For the text-containing cell, return its midpoint in (X, Y) coordinate format. 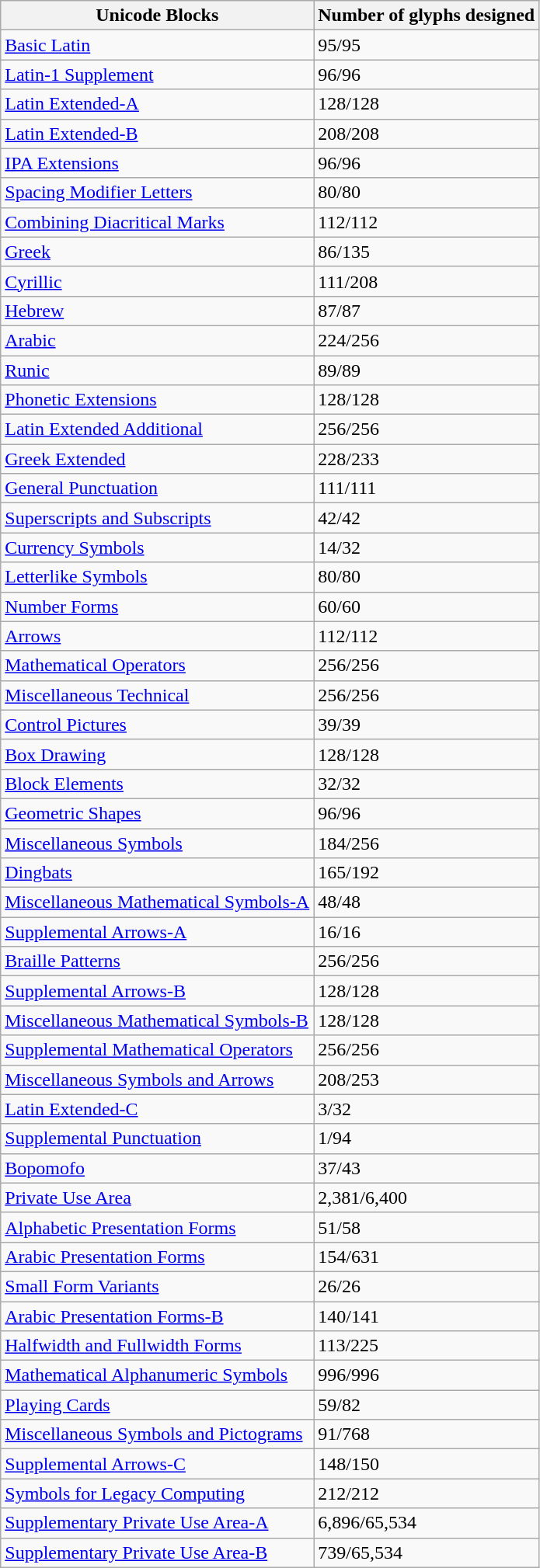
1/94 (427, 1139)
91/768 (427, 1434)
Miscellaneous Symbols and Arrows (157, 1080)
Alphabetic Presentation Forms (157, 1227)
Latin Extended-C (157, 1109)
16/16 (427, 932)
212/212 (427, 1493)
42/42 (427, 518)
48/48 (427, 902)
739/65,534 (427, 1552)
39/39 (427, 725)
Private Use Area (157, 1198)
Currency Symbols (157, 548)
165/192 (427, 873)
Greek Extended (157, 459)
208/253 (427, 1080)
Symbols for Legacy Computing (157, 1493)
3/32 (427, 1109)
89/89 (427, 370)
Supplementary Private Use Area-B (157, 1552)
Basic Latin (157, 45)
6,896/65,534 (427, 1523)
Phonetic Extensions (157, 400)
Geometric Shapes (157, 813)
Control Pictures (157, 725)
Mathematical Alphanumeric Symbols (157, 1375)
Box Drawing (157, 754)
Supplemental Arrows-C (157, 1464)
Supplementary Private Use Area-A (157, 1523)
26/26 (427, 1286)
Arabic Presentation Forms (157, 1257)
Braille Patterns (157, 961)
Number Forms (157, 607)
140/141 (427, 1316)
111/208 (427, 281)
87/87 (427, 311)
Latin Extended-B (157, 134)
Latin Extended Additional (157, 429)
86/135 (427, 252)
Miscellaneous Mathematical Symbols-A (157, 902)
Unicode Blocks (157, 16)
Latin Extended-A (157, 104)
148/150 (427, 1464)
Arrows (157, 636)
154/631 (427, 1257)
Supplemental Mathematical Operators (157, 1050)
Runic (157, 370)
General Punctuation (157, 488)
Mathematical Operators (157, 666)
Number of glyphs designed (427, 16)
Supplemental Punctuation (157, 1139)
Miscellaneous Technical (157, 695)
Hebrew (157, 311)
Small Form Variants (157, 1286)
Miscellaneous Mathematical Symbols-B (157, 1020)
Arabic (157, 340)
Arabic Presentation Forms-B (157, 1316)
Supplemental Arrows-B (157, 991)
224/256 (427, 340)
Letterlike Symbols (157, 577)
59/82 (427, 1405)
IPA Extensions (157, 163)
Bopomofo (157, 1168)
Miscellaneous Symbols (157, 843)
51/58 (427, 1227)
184/256 (427, 843)
996/996 (427, 1375)
111/111 (427, 488)
Halfwidth and Fullwidth Forms (157, 1346)
Cyrillic (157, 281)
Dingbats (157, 873)
Miscellaneous Symbols and Pictograms (157, 1434)
37/43 (427, 1168)
Superscripts and Subscripts (157, 518)
228/233 (427, 459)
Supplemental Arrows-A (157, 932)
Latin-1 Supplement (157, 75)
Spacing Modifier Letters (157, 193)
Block Elements (157, 784)
Greek (157, 252)
Combining Diacritical Marks (157, 222)
95/95 (427, 45)
Playing Cards (157, 1405)
2,381/6,400 (427, 1198)
208/208 (427, 134)
32/32 (427, 784)
113/225 (427, 1346)
14/32 (427, 548)
60/60 (427, 607)
